From the cell containing the given text, extract its center point as (x, y) coordinate. 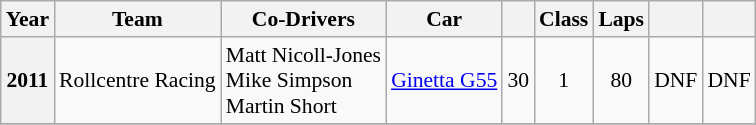
Team (138, 19)
Year (28, 19)
1 (564, 80)
80 (621, 80)
Ginetta G55 (444, 80)
Class (564, 19)
30 (518, 80)
Laps (621, 19)
Car (444, 19)
Rollcentre Racing (138, 80)
Co-Drivers (304, 19)
Matt Nicoll-Jones Mike Simpson Martin Short (304, 80)
2011 (28, 80)
